Detect which cell encompasses the target text, then output its [X, Y] center coordinate. 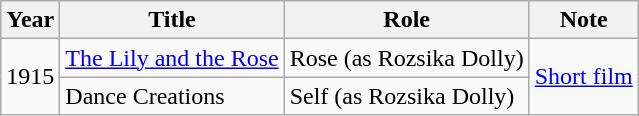
Year [30, 20]
1915 [30, 77]
Title [172, 20]
Role [406, 20]
The Lily and the Rose [172, 58]
Dance Creations [172, 96]
Rose (as Rozsika Dolly) [406, 58]
Short film [584, 77]
Note [584, 20]
Self (as Rozsika Dolly) [406, 96]
